Identify which cell holds the provided text, then report its (X, Y) central coordinate. 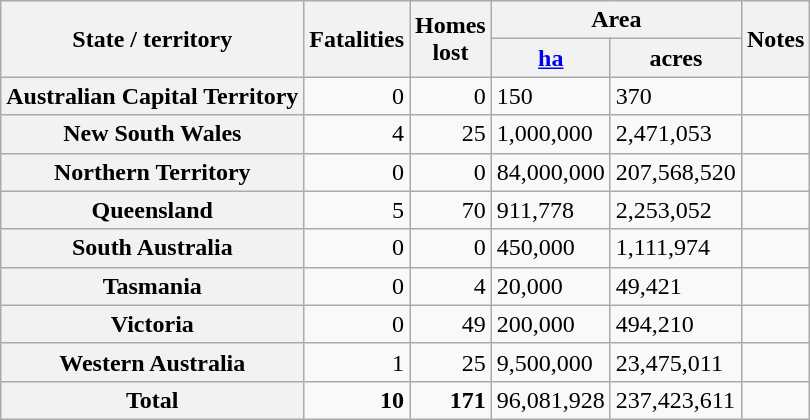
9,500,000 (550, 362)
49,421 (676, 286)
Notes (775, 39)
Northern Territory (152, 172)
New South Wales (152, 134)
450,000 (550, 248)
Queensland (152, 210)
10 (357, 400)
23,475,011 (676, 362)
70 (451, 210)
1,111,974 (676, 248)
Tasmania (152, 286)
171 (451, 400)
49 (451, 324)
207,568,520 (676, 172)
96,081,928 (550, 400)
84,000,000 (550, 172)
150 (550, 96)
200,000 (550, 324)
2,471,053 (676, 134)
Western Australia (152, 362)
370 (676, 96)
Fatalities (357, 39)
Homeslost (451, 39)
South Australia (152, 248)
5 (357, 210)
Victoria (152, 324)
Area (616, 20)
20,000 (550, 286)
ha (550, 58)
acres (676, 58)
Total (152, 400)
1,000,000 (550, 134)
911,778 (550, 210)
237,423,611 (676, 400)
2,253,052 (676, 210)
State / territory (152, 39)
1 (357, 362)
494,210 (676, 324)
Australian Capital Territory (152, 96)
